Capture the cell that displays the provided text and extract its (x, y) central coordinate. 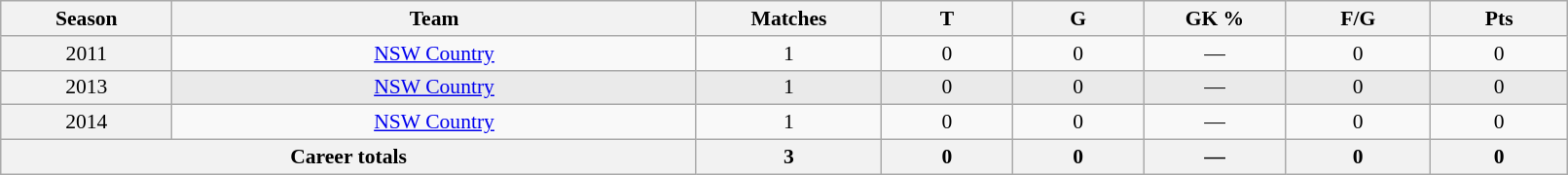
Pts (1499, 18)
T (948, 18)
Team (434, 18)
G (1078, 18)
Career totals (348, 157)
2011 (87, 53)
GK % (1215, 18)
2013 (87, 87)
2014 (87, 122)
Season (87, 18)
3 (788, 157)
Matches (788, 18)
F/G (1358, 18)
